Capture the cell that displays the provided text and extract its (X, Y) central coordinate. 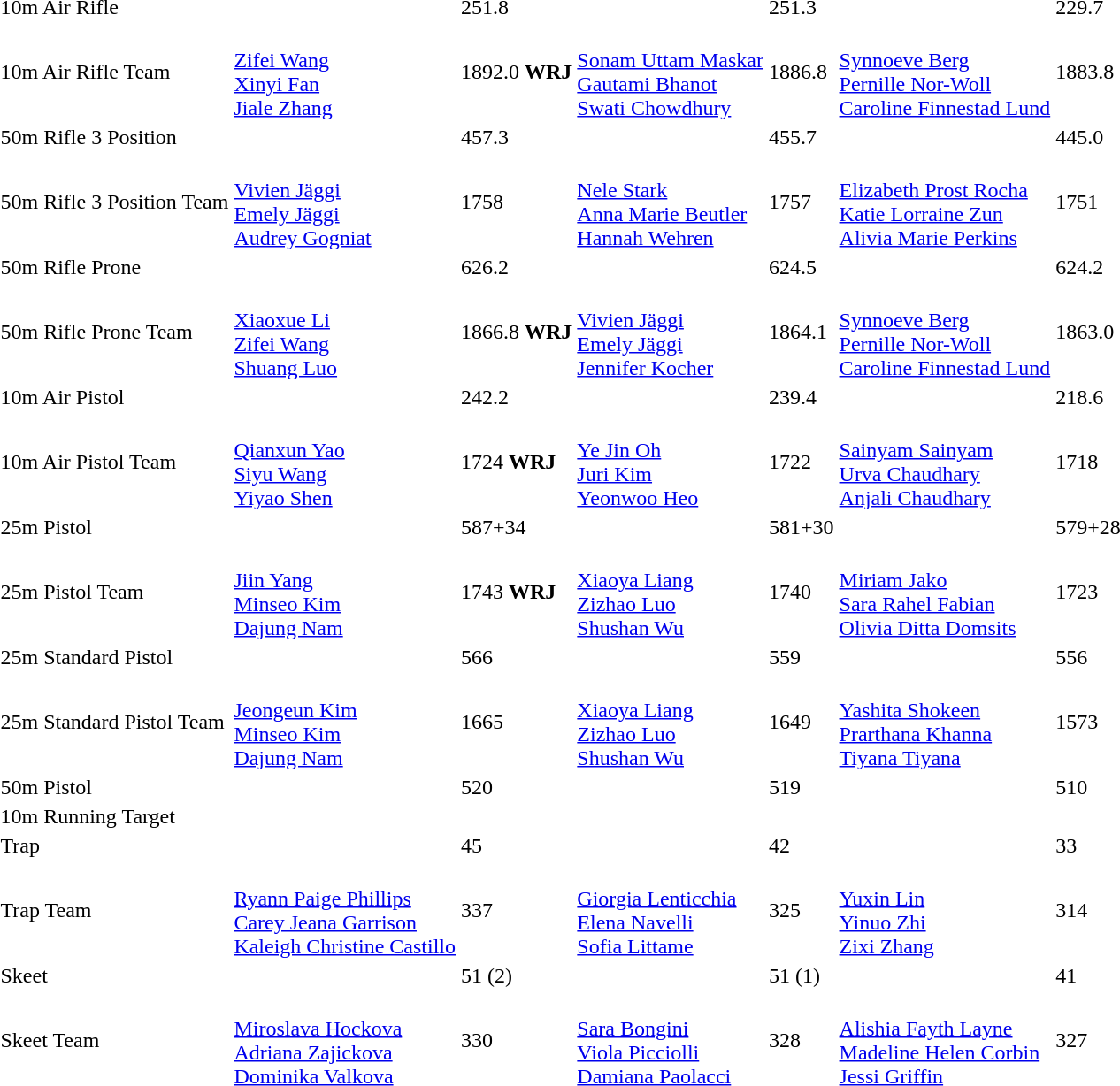
457.3 (517, 137)
566 (517, 657)
42 (802, 845)
1722 (802, 462)
1757 (802, 202)
Jiin YangMinseo KimDajung Nam (345, 593)
1665 (517, 722)
325 (802, 911)
455.7 (802, 137)
1892.0 WRJ (517, 73)
520 (517, 787)
Yashita ShokeenPrarthana KhannaTiyana Tiyana (945, 722)
Ye Jin OhJuri KimYeonwoo Heo (671, 462)
626.2 (517, 267)
Qianxun YaoSiyu WangYiyao Shen (345, 462)
337 (517, 911)
Yuxin LinYinuo ZhiZixi Zhang (945, 911)
Sainyam SainyamUrva ChaudharyAnjali Chaudhary (945, 462)
519 (802, 787)
Giorgia LenticchiaElena NavelliSofia Littame (671, 911)
Ryann Paige PhillipsCarey Jeana GarrisonKaleigh Christine Castillo (345, 911)
624.5 (802, 267)
Vivien JäggiEmely JäggiJennifer Kocher (671, 333)
51 (2) (517, 975)
1649 (802, 722)
Miriam JakoSara Rahel FabianOlivia Ditta Domsits (945, 593)
587+34 (517, 527)
51 (1) (802, 975)
1758 (517, 202)
Elizabeth Prost RochaKatie Lorraine ZunAlivia Marie Perkins (945, 202)
45 (517, 845)
1866.8 WRJ (517, 333)
1724 WRJ (517, 462)
581+30 (802, 527)
559 (802, 657)
239.4 (802, 397)
1740 (802, 593)
Vivien JäggiEmely JäggiAudrey Gogniat (345, 202)
Zifei WangXinyi FanJiale Zhang (345, 73)
Nele StarkAnna Marie BeutlerHannah Wehren (671, 202)
1743 WRJ (517, 593)
Jeongeun KimMinseo KimDajung Nam (345, 722)
1864.1 (802, 333)
1886.8 (802, 73)
242.2 (517, 397)
Xiaoxue LiZifei WangShuang Luo (345, 333)
Sonam Uttam MaskarGautami BhanotSwati Chowdhury (671, 73)
